Capture the cell that displays the provided text and extract its (x, y) central coordinate. 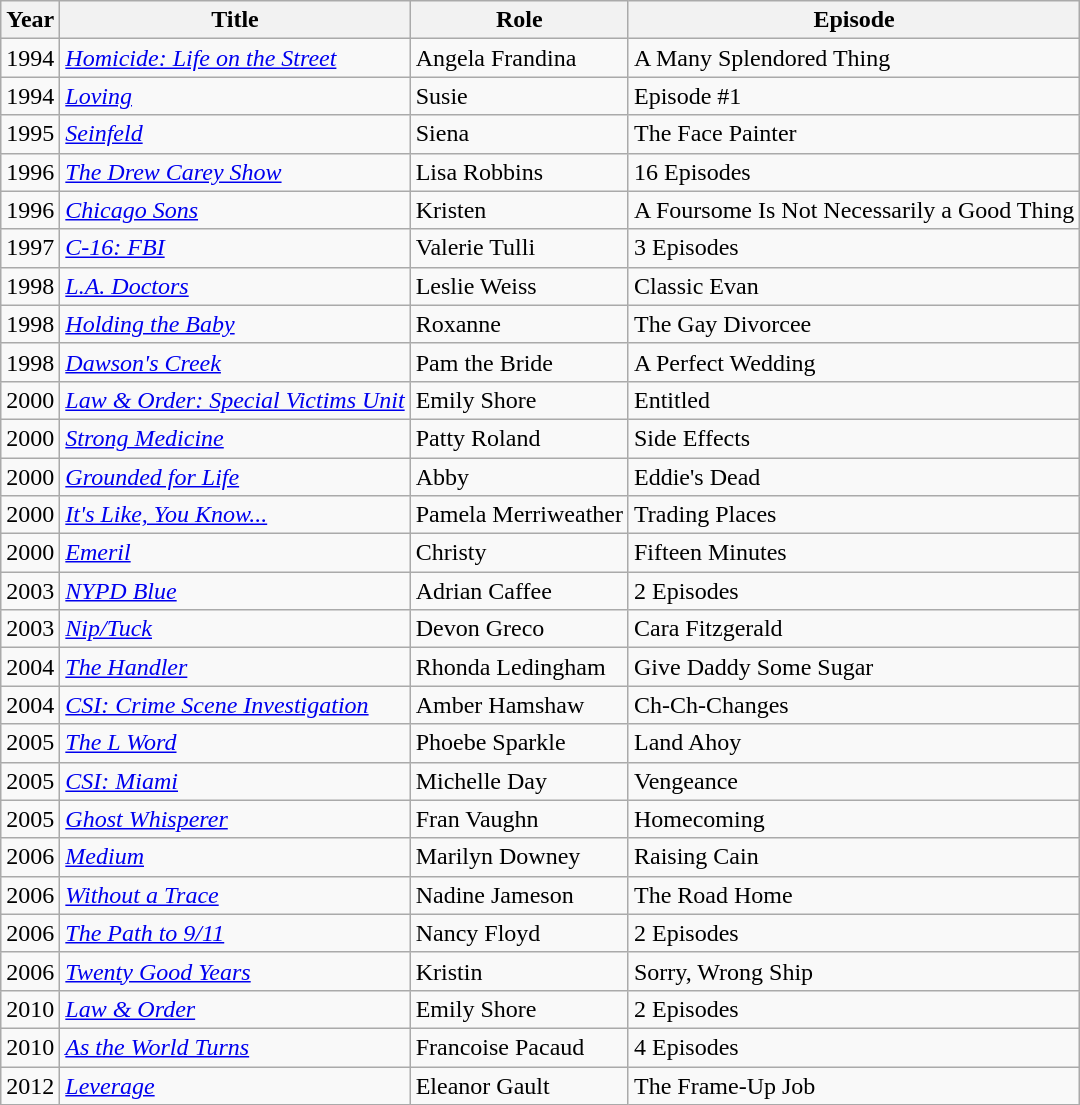
The Road Home (854, 895)
Vengeance (854, 781)
Leslie Weiss (519, 286)
As the World Turns (235, 1047)
Without a Trace (235, 895)
2012 (30, 1085)
Leverage (235, 1085)
Role (519, 20)
A Foursome Is Not Necessarily a Good Thing (854, 210)
Ghost Whisperer (235, 819)
Francoise Pacaud (519, 1047)
The L Word (235, 743)
Raising Cain (854, 857)
Episode #1 (854, 96)
Phoebe Sparkle (519, 743)
Law & Order (235, 1009)
Twenty Good Years (235, 971)
Title (235, 20)
Year (30, 20)
Nip/Tuck (235, 629)
Dawson's Creek (235, 362)
Siena (519, 134)
Kristen (519, 210)
Patty Roland (519, 438)
Side Effects (854, 438)
CSI: Crime Scene Investigation (235, 705)
Homicide: Life on the Street (235, 58)
Abby (519, 477)
4 Episodes (854, 1047)
Angela Frandina (519, 58)
Fran Vaughn (519, 819)
Law & Order: Special Victims Unit (235, 400)
Kristin (519, 971)
The Gay Divorcee (854, 324)
Seinfeld (235, 134)
Christy (519, 553)
Sorry, Wrong Ship (854, 971)
Eddie's Dead (854, 477)
Lisa Robbins (519, 172)
L.A. Doctors (235, 286)
Entitled (854, 400)
Susie (519, 96)
Strong Medicine (235, 438)
A Perfect Wedding (854, 362)
Ch-Ch-Changes (854, 705)
1995 (30, 134)
1997 (30, 248)
The Path to 9/11 (235, 933)
C-16: FBI (235, 248)
3 Episodes (854, 248)
Emeril (235, 553)
Pam the Bride (519, 362)
Chicago Sons (235, 210)
Homecoming (854, 819)
Michelle Day (519, 781)
Holding the Baby (235, 324)
Medium (235, 857)
The Handler (235, 667)
Marilyn Downey (519, 857)
The Face Painter (854, 134)
Eleanor Gault (519, 1085)
CSI: Miami (235, 781)
Give Daddy Some Sugar (854, 667)
Fifteen Minutes (854, 553)
Nadine Jameson (519, 895)
Loving (235, 96)
Adrian Caffee (519, 591)
The Drew Carey Show (235, 172)
Pamela Merriweather (519, 515)
Trading Places (854, 515)
Land Ahoy (854, 743)
Nancy Floyd (519, 933)
NYPD Blue (235, 591)
Devon Greco (519, 629)
Classic Evan (854, 286)
It's Like, You Know... (235, 515)
The Frame-Up Job (854, 1085)
A Many Splendored Thing (854, 58)
Roxanne (519, 324)
Cara Fitzgerald (854, 629)
Episode (854, 20)
Rhonda Ledingham (519, 667)
Amber Hamshaw (519, 705)
Grounded for Life (235, 477)
Valerie Tulli (519, 248)
16 Episodes (854, 172)
